Detect which cell encompasses the target text, then output its [X, Y] center coordinate. 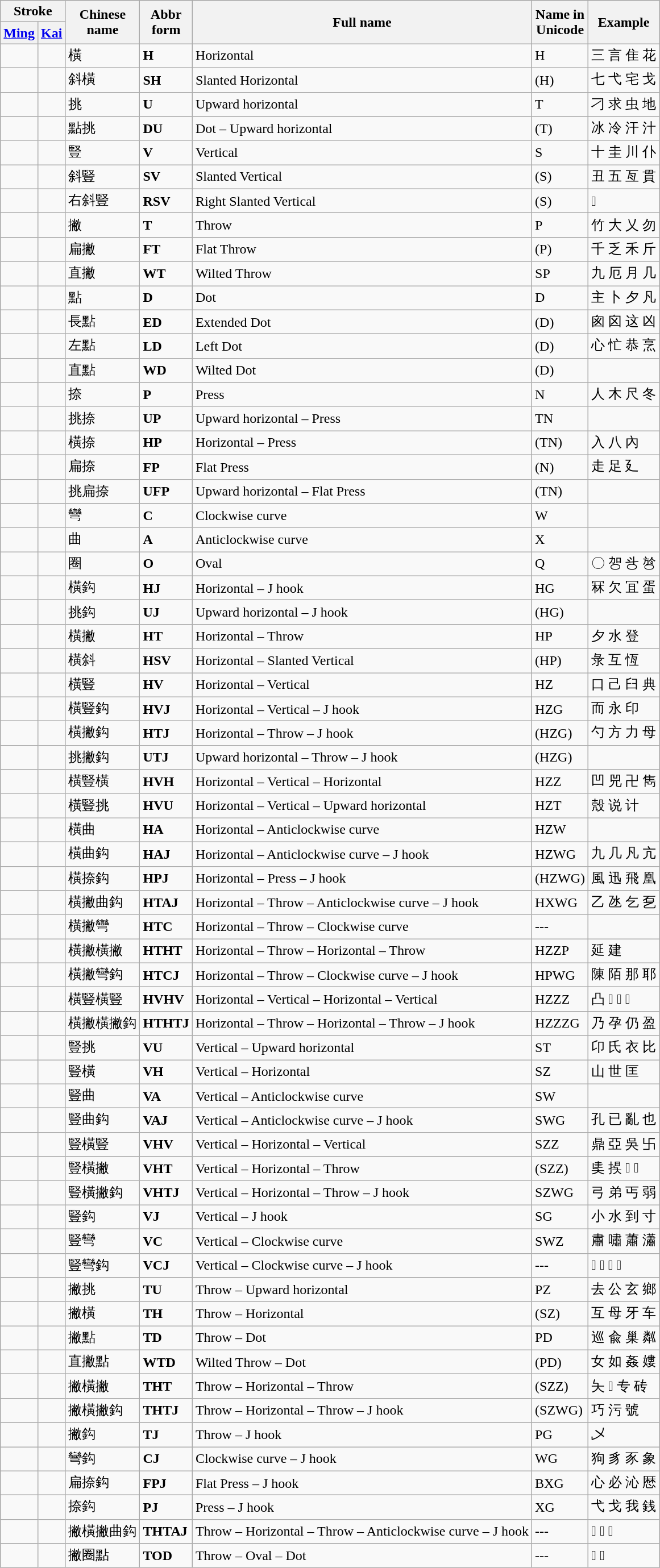
長點 [102, 322]
撇橫撇鈎 [102, 1411]
SWZ [561, 1241]
九 厄 月 几 [624, 274]
Wilted Dot [362, 371]
Vertical – Anticlockwise curve [362, 1096]
Clockwise curve [362, 516]
延 建 [624, 951]
曲 [102, 540]
HPJ [166, 879]
RSV [166, 201]
HSV [166, 660]
Throw – Horizontal [362, 1314]
Flat Press – J hook [362, 1483]
直點 [102, 371]
豎 [102, 152]
𠙴 [624, 201]
TOD [166, 1556]
(SZ) [561, 1314]
Horizontal – Anticlockwise curve – J hook [362, 854]
撇鈎 [102, 1434]
Abbrform [166, 22]
THTAJ [166, 1531]
孔 已 亂 也 [624, 1121]
Throw – Horizontal – Throw [362, 1387]
Upward horizontal [362, 105]
Horizontal – Press – J hook [362, 879]
Vertical – Clockwise curve [362, 1241]
HVJ [166, 709]
FP [166, 467]
扁捺鈎 [102, 1483]
ST [561, 1048]
X [561, 540]
橫捺 [102, 443]
Name inUnicode [561, 22]
(SZWG) [561, 1411]
HZZZG [561, 1023]
Full name [362, 22]
Throw – Dot [362, 1338]
凹 兕 卍 雋 [624, 782]
TD [166, 1338]
SZWG [561, 1192]
直撇點 [102, 1362]
豎彎 [102, 1241]
(T) [561, 128]
扁撇 [102, 249]
Horizontal – Vertical – Horizontal – Vertical [362, 999]
(HP) [561, 660]
HA [166, 830]
XG [561, 1507]
VHV [166, 1145]
七 弋 宅 戈 [624, 80]
HTC [166, 926]
挑 [102, 105]
𡧑 𡆢 [624, 1556]
THTJ [166, 1411]
肅 嘯 蕭 瀟 [624, 1241]
VH [166, 1072]
WTD [166, 1362]
𨙨 𨛜 𨞠 𨞰 [624, 1265]
丑 五 亙 貫 [624, 177]
橫撇橫撇 [102, 951]
UTJ [166, 757]
Vertical – Horizontal [362, 1072]
PZ [561, 1290]
橫豎橫豎 [102, 999]
心 忙 恭 烹 [624, 347]
狗 豸 豕 象 [624, 1459]
DU [166, 128]
點 [102, 298]
Vertical – Horizontal – Throw – J hook [362, 1192]
Upward horizontal – Press [362, 418]
VAJ [166, 1121]
九 几 凡 亢 [624, 854]
〇 㔔 㪳 㫈 [624, 564]
Horizontal – Vertical – Upward horizontal [362, 806]
豎橫 [102, 1072]
TU [166, 1290]
橫撇 [102, 637]
豎曲鈎 [102, 1121]
十 圭 川 仆 [624, 152]
VHTJ [166, 1192]
VU [166, 1048]
TJ [166, 1434]
Ming [19, 33]
ED [166, 322]
PD [561, 1338]
巧 污 號 [624, 1411]
Horizontal – Slanted Vertical [362, 660]
橫豎鈎 [102, 709]
Dot – Upward horizontal [362, 128]
LD [166, 347]
Throw – Upward horizontal [362, 1290]
入 八 內 [624, 443]
Throw [362, 225]
Flat Press [362, 467]
(N) [561, 467]
Upward horizontal – Flat Press [362, 491]
互 母 牙 车 [624, 1314]
WG [561, 1459]
千 乏 禾 斤 [624, 249]
挑撇鈎 [102, 757]
Slanted Horizontal [362, 80]
A [166, 540]
SH [166, 80]
心 必 沁 厯 [624, 1483]
Anticlockwise curve [362, 540]
橫鈎 [102, 588]
勺 方 力 母 [624, 733]
橫豎 [102, 685]
Right Slanted Vertical [362, 201]
Oval [362, 564]
去 公 玄 鄉 [624, 1290]
Horizontal – J hook [362, 588]
彎鈎 [102, 1459]
Example [624, 22]
冧 欠 冝 蛋 [624, 588]
而 永 印 [624, 709]
(HG) [561, 613]
VA [166, 1096]
Vertical – Horizontal – Throw [362, 1168]
Flat Throw [362, 249]
橫斜 [102, 660]
豎橫豎 [102, 1145]
挑扁捺 [102, 491]
撇橫撇曲鈎 [102, 1531]
刁 求 虫 地 [624, 105]
囪 囟 这 凶 [624, 322]
SP [561, 274]
N [561, 394]
Wilted Throw [362, 274]
SWG [561, 1121]
HZZP [561, 951]
捺鈎 [102, 1507]
竹 大 乂 勿 [624, 225]
橫撇曲鈎 [102, 902]
𠃉 𦲳 𦴱 [624, 1531]
HTHT [166, 951]
巡 兪 巢 粼 [624, 1338]
HV [166, 685]
夕 水 登 [624, 637]
夨 𠨮 专 砖 [624, 1387]
HTCJ [166, 975]
VC [166, 1241]
小 水 到 寸 [624, 1217]
冰 冷 汗 汁 [624, 128]
(P) [561, 249]
O [166, 564]
TN [561, 418]
HT [166, 637]
Q [561, 564]
人 木 尺 冬 [624, 394]
主 卜 夕 凡 [624, 298]
Vertical [362, 152]
挑鈎 [102, 613]
HZZ [561, 782]
彔 互 恆 [624, 660]
V [166, 152]
挑捺 [102, 418]
HZG [561, 709]
Press [362, 394]
Vertical – Clockwise curve – J hook [362, 1265]
圈 [102, 564]
(HZWG) [561, 879]
Vertical – Upward horizontal [362, 1048]
撇 [102, 225]
S [561, 152]
弓 弟 丐 弱 [624, 1192]
SZ [561, 1072]
點挑 [102, 128]
Throw – Horizontal – Throw – Anticlockwise curve – J hook [362, 1531]
Horizontal – Throw [362, 637]
捺 [102, 394]
橫撇彎鈎 [102, 975]
HVH [166, 782]
撇橫 [102, 1314]
HZZZ [561, 999]
Dot [362, 298]
TH [166, 1314]
C [166, 516]
Vertical – Horizontal – Vertical [362, 1145]
Vertical – Anticlockwise curve – J hook [362, 1121]
Horizontal – Throw – Clockwise curve [362, 926]
撇橫撇 [102, 1387]
Kai [51, 33]
陳 陌 那 耶 [624, 975]
Horizontal – Vertical – J hook [362, 709]
彎 [102, 516]
右斜豎 [102, 201]
乙 氹 乞 乭 [624, 902]
扁捺 [102, 467]
撇挑 [102, 1290]
橫撇橫撇鈎 [102, 1023]
U [166, 105]
弋 戈 我 銭 [624, 1507]
HTJ [166, 733]
BXG [561, 1483]
Throw – Oval – Dot [362, 1556]
Horizontal – Throw – Horizontal – Throw – J hook [362, 1023]
豎曲 [102, 1096]
橫 [102, 56]
UJ [166, 613]
Throw – J hook [362, 1434]
豎挑 [102, 1048]
WD [166, 371]
SG [561, 1217]
豎橫撇 [102, 1168]
斜橫 [102, 80]
HVHV [166, 999]
Upward horizontal – J hook [362, 613]
HPWG [561, 975]
口 己 臼 典 [624, 685]
Horizontal – Throw – J hook [362, 733]
Wilted Throw – Dot [362, 1362]
橫曲鈎 [102, 854]
Horizontal – Throw – Clockwise curve – J hook [362, 975]
直撇 [102, 274]
Horizontal – Anticlockwise curve [362, 830]
Left Dot [362, 347]
Press – J hook [362, 1507]
Upward horizontal – Throw – J hook [362, 757]
THT [166, 1387]
Clockwise curve – J hook [362, 1459]
WT [166, 274]
Chinesename [102, 22]
SW [561, 1096]
PG [561, 1434]
HTHTJ [166, 1023]
Horizontal [362, 56]
女 如 姦 㜢 [624, 1362]
豎橫撇鈎 [102, 1192]
乄 [624, 1434]
HZWG [561, 854]
鼎 亞 吳 卐 [624, 1145]
HXWG [561, 902]
W [561, 516]
HG [561, 588]
走 足 廴 [624, 467]
HJ [166, 588]
左點 [102, 347]
橫曲 [102, 830]
橫豎挑 [102, 806]
SV [166, 177]
Horizontal – Throw – Horizontal – Throw [362, 951]
奊 捑 𠱐 𧦮 [624, 1168]
橫撇鈎 [102, 733]
斜豎 [102, 177]
UFP [166, 491]
Throw – Horizontal – Throw – J hook [362, 1411]
HAJ [166, 854]
豎彎鈎 [102, 1265]
Stroke [33, 11]
橫撇彎 [102, 926]
山 世 匡 [624, 1072]
卬 氏 衣 比 [624, 1048]
PJ [166, 1507]
Vertical – J hook [362, 1217]
SZZ [561, 1145]
FT [166, 249]
(PD) [561, 1362]
CJ [166, 1459]
Horizontal – Throw – Anticlockwise curve – J hook [362, 902]
豎鈎 [102, 1217]
撇點 [102, 1338]
HZ [561, 685]
VJ [166, 1217]
三 言 隹 花 [624, 56]
殼 说 计 [624, 806]
UP [166, 418]
Extended Dot [362, 322]
凸 𡸭 𠱂 𢫋 [624, 999]
Horizontal – Vertical – Horizontal [362, 782]
Slanted Vertical [362, 177]
HTAJ [166, 902]
FPJ [166, 1483]
HZW [561, 830]
風 迅 飛 凰 [624, 879]
橫豎橫 [102, 782]
(H) [561, 80]
橫捺鈎 [102, 879]
VCJ [166, 1265]
VHT [166, 1168]
撇圈點 [102, 1556]
乃 孕 仍 盈 [624, 1023]
Horizontal – Press [362, 443]
HVU [166, 806]
Horizontal – Vertical [362, 685]
HZT [561, 806]
